Return [X, Y] of the center of cell containing provided text 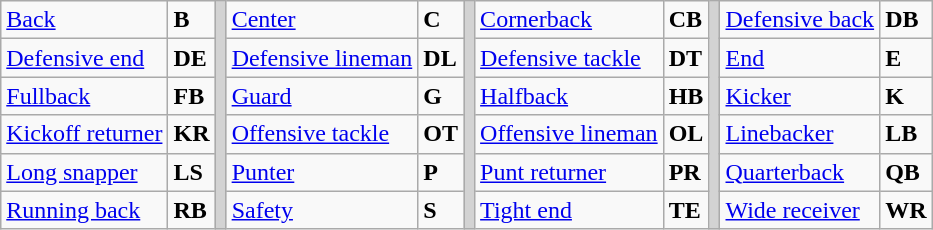
P [441, 172]
DL [441, 58]
LS [192, 172]
Quarterback [800, 172]
Safety [322, 210]
LB [906, 134]
FB [192, 96]
Center [322, 20]
K [906, 96]
End [800, 58]
HB [686, 96]
S [441, 210]
CB [686, 20]
Defensive end [84, 58]
Defensive back [800, 20]
RB [192, 210]
DB [906, 20]
WR [906, 210]
Kicker [800, 96]
Defensive tackle [570, 58]
Defensive lineman [322, 58]
QB [906, 172]
Guard [322, 96]
PR [686, 172]
OT [441, 134]
Fullback [84, 96]
Wide receiver [800, 210]
G [441, 96]
Offensive tackle [322, 134]
Long snapper [84, 172]
Cornerback [570, 20]
Offensive lineman [570, 134]
E [906, 58]
KR [192, 134]
TE [686, 210]
B [192, 20]
Running back [84, 210]
Linebacker [800, 134]
C [441, 20]
Punt returner [570, 172]
DT [686, 58]
Tight end [570, 210]
Halfback [570, 96]
Kickoff returner [84, 134]
Punter [322, 172]
DE [192, 58]
Back [84, 20]
OL [686, 134]
